Pinpoint the cell where the given text exists, returning its (X, Y) midpoint coordinate. 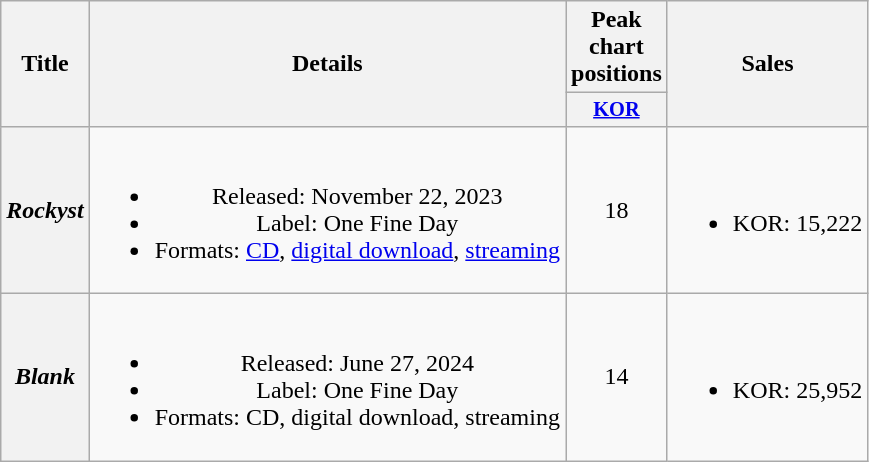
Blank (45, 378)
Title (45, 64)
KOR: 15,222 (767, 210)
Rockyst (45, 210)
Sales (767, 64)
Released: June 27, 2024Label: One Fine DayFormats: CD, digital download, streaming (327, 378)
18 (617, 210)
Released: November 22, 2023Label: One Fine DayFormats: CD, digital download, streaming (327, 210)
KOR (617, 110)
KOR: 25,952 (767, 378)
Details (327, 64)
Peak chart positions (617, 47)
14 (617, 378)
